Determine the (x, y) coordinate at the center of the cell enclosing the given text.  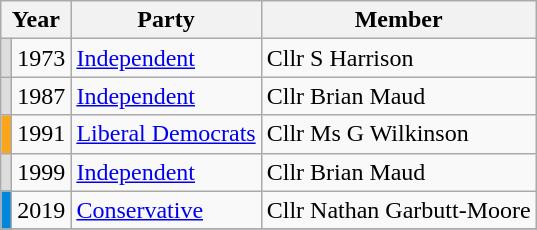
Cllr Ms G Wilkinson (398, 134)
Member (398, 20)
1973 (42, 58)
Liberal Democrats (166, 134)
Party (166, 20)
Cllr Nathan Garbutt-Moore (398, 210)
Cllr S Harrison (398, 58)
Conservative (166, 210)
2019 (42, 210)
1991 (42, 134)
1987 (42, 96)
1999 (42, 172)
Year (36, 20)
